Provide the (x, y) coordinate of the cell's center where the given text is located.  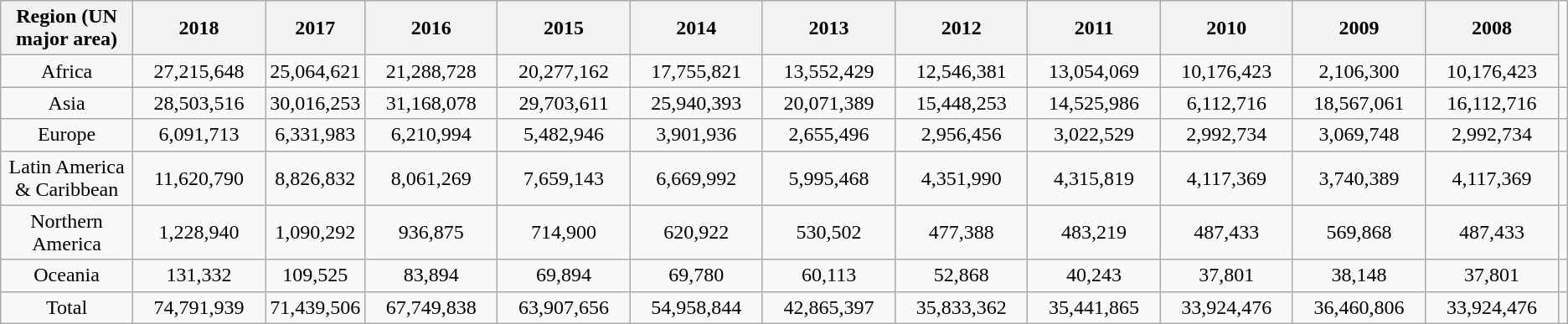
Northern America (67, 233)
3,022,529 (1094, 135)
67,749,838 (431, 307)
2012 (962, 28)
54,958,844 (696, 307)
35,441,865 (1094, 307)
Africa (67, 71)
1,090,292 (315, 233)
3,901,936 (696, 135)
6,091,713 (199, 135)
109,525 (315, 275)
6,331,983 (315, 135)
6,210,994 (431, 135)
2,655,496 (828, 135)
18,567,061 (1359, 103)
5,482,946 (564, 135)
1,228,940 (199, 233)
28,503,516 (199, 103)
27,215,648 (199, 71)
2016 (431, 28)
483,219 (1094, 233)
620,922 (696, 233)
16,112,716 (1492, 103)
Europe (67, 135)
8,061,269 (431, 177)
40,243 (1094, 275)
2011 (1094, 28)
12,546,381 (962, 71)
36,460,806 (1359, 307)
2015 (564, 28)
14,525,986 (1094, 103)
Oceania (67, 275)
714,900 (564, 233)
69,780 (696, 275)
2009 (1359, 28)
13,552,429 (828, 71)
15,448,253 (962, 103)
25,064,621 (315, 71)
2008 (1492, 28)
131,332 (199, 275)
2017 (315, 28)
936,875 (431, 233)
530,502 (828, 233)
2,106,300 (1359, 71)
2014 (696, 28)
569,868 (1359, 233)
3,069,748 (1359, 135)
2,956,456 (962, 135)
6,669,992 (696, 177)
83,894 (431, 275)
2013 (828, 28)
52,868 (962, 275)
29,703,611 (564, 103)
2010 (1226, 28)
42,865,397 (828, 307)
Latin America & Caribbean (67, 177)
7,659,143 (564, 177)
38,148 (1359, 275)
17,755,821 (696, 71)
5,995,468 (828, 177)
31,168,078 (431, 103)
35,833,362 (962, 307)
60,113 (828, 275)
6,112,716 (1226, 103)
25,940,393 (696, 103)
Region (UN major area) (67, 28)
20,277,162 (564, 71)
Total (67, 307)
13,054,069 (1094, 71)
63,907,656 (564, 307)
11,620,790 (199, 177)
2018 (199, 28)
4,351,990 (962, 177)
30,016,253 (315, 103)
69,894 (564, 275)
21,288,728 (431, 71)
3,740,389 (1359, 177)
20,071,389 (828, 103)
8,826,832 (315, 177)
4,315,819 (1094, 177)
74,791,939 (199, 307)
71,439,506 (315, 307)
Asia (67, 103)
477,388 (962, 233)
